Identify which cell holds the provided text, then report its (x, y) central coordinate. 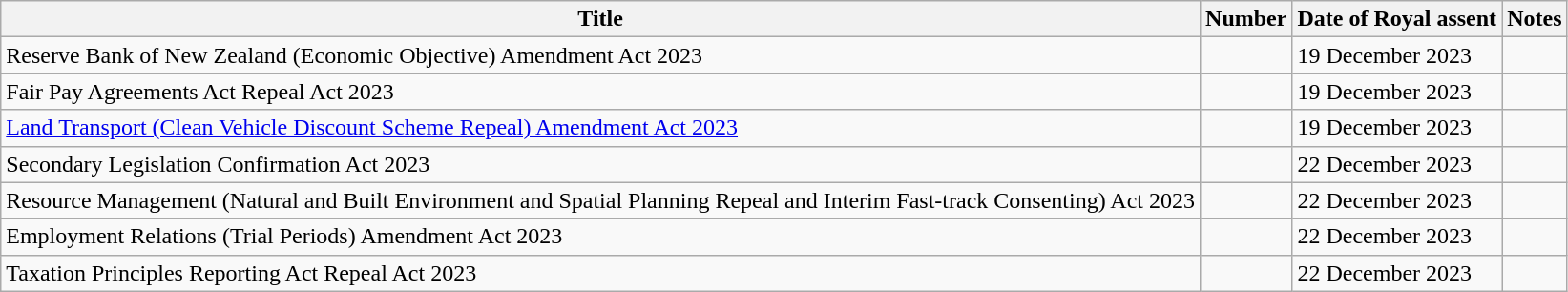
Employment Relations (Trial Periods) Amendment Act 2023 (601, 237)
Notes (1535, 19)
Fair Pay Agreements Act Repeal Act 2023 (601, 92)
Taxation Principles Reporting Act Repeal Act 2023 (601, 273)
Land Transport (Clean Vehicle Discount Scheme Repeal) Amendment Act 2023 (601, 128)
Resource Management (Natural and Built Environment and Spatial Planning Repeal and Interim Fast-track Consenting) Act 2023 (601, 200)
Number (1246, 19)
Reserve Bank of New Zealand (Economic Objective) Amendment Act 2023 (601, 55)
Secondary Legislation Confirmation Act 2023 (601, 164)
Date of Royal assent (1397, 19)
Title (601, 19)
